From the cell containing the given text, extract its center point as (x, y) coordinate. 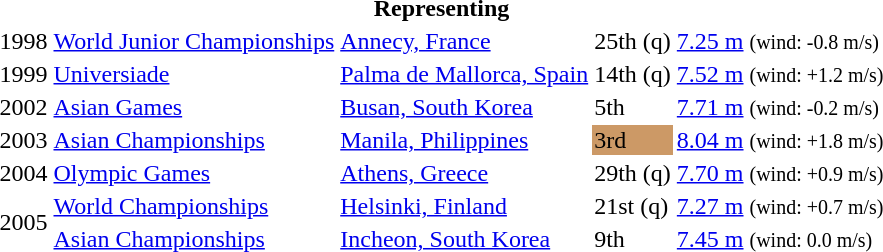
25th (q) (633, 41)
5th (633, 107)
21st (q) (633, 206)
Busan, South Korea (464, 107)
Helsinki, Finland (464, 206)
29th (q) (633, 173)
14th (q) (633, 74)
Asian Championships (194, 140)
Asian Games (194, 107)
World Junior Championships (194, 41)
Palma de Mallorca, Spain (464, 74)
World Championships (194, 206)
Annecy, France (464, 41)
3rd (633, 140)
Universiade (194, 74)
Manila, Philippines (464, 140)
Olympic Games (194, 173)
Athens, Greece (464, 173)
